Find where the given text appears and provide that cell's center as [x, y] coordinate. 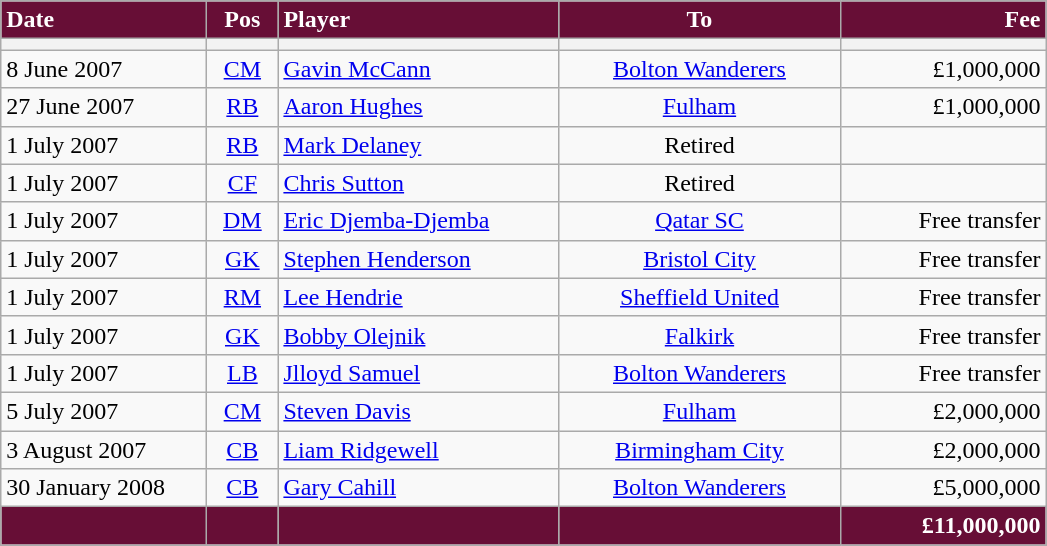
£5,000,000 [943, 488]
27 June 2007 [104, 107]
£11,000,000 [943, 526]
8 June 2007 [104, 69]
RM [242, 297]
Birmingham City [700, 449]
Chris Sutton [418, 183]
Qatar SC [700, 221]
Sheffield United [700, 297]
Aaron Hughes [418, 107]
Eric Djemba-Djemba [418, 221]
Stephen Henderson [418, 259]
Fee [943, 20]
LB [242, 373]
30 January 2008 [104, 488]
3 August 2007 [104, 449]
CF [242, 183]
Mark Delaney [418, 145]
Gary Cahill [418, 488]
Steven Davis [418, 411]
Bobby Olejnik [418, 335]
Date [104, 20]
Player [418, 20]
To [700, 20]
Falkirk [700, 335]
Jlloyd Samuel [418, 373]
Pos [242, 20]
Lee Hendrie [418, 297]
5 July 2007 [104, 411]
Liam Ridgewell [418, 449]
DM [242, 221]
Bristol City [700, 259]
Gavin McCann [418, 69]
